Pinpoint the cell where the given text exists, returning its [X, Y] midpoint coordinate. 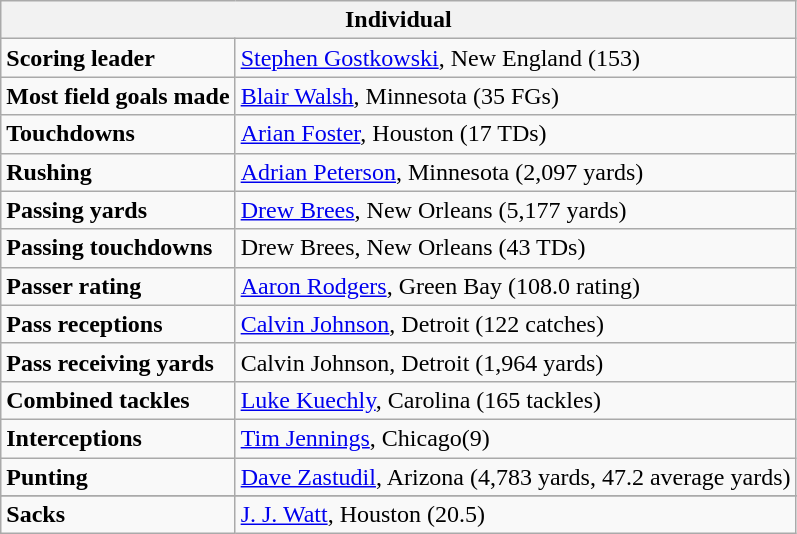
Aaron Rodgers, Green Bay (108.0 rating) [516, 286]
Blair Walsh, Minnesota (35 FGs) [516, 96]
Calvin Johnson, Detroit (1,964 yards) [516, 362]
J. J. Watt, Houston (20.5) [516, 515]
Scoring leader [118, 58]
Individual [398, 20]
Passing touchdowns [118, 248]
Tim Jennings, Chicago(9) [516, 438]
Interceptions [118, 438]
Drew Brees, New Orleans (43 TDs) [516, 248]
Combined tackles [118, 400]
Dave Zastudil, Arizona (4,783 yards, 47.2 average yards) [516, 477]
Calvin Johnson, Detroit (122 catches) [516, 324]
Passing yards [118, 210]
Touchdowns [118, 134]
Punting [118, 477]
Luke Kuechly, Carolina (165 tackles) [516, 400]
Rushing [118, 172]
Most field goals made [118, 96]
Sacks [118, 515]
Adrian Peterson, Minnesota (2,097 yards) [516, 172]
Passer rating [118, 286]
Arian Foster, Houston (17 TDs) [516, 134]
Pass receptions [118, 324]
Stephen Gostkowski, New England (153) [516, 58]
Drew Brees, New Orleans (5,177 yards) [516, 210]
Pass receiving yards [118, 362]
